Search for the cell housing the specified text and yield its [x, y] center coordinate. 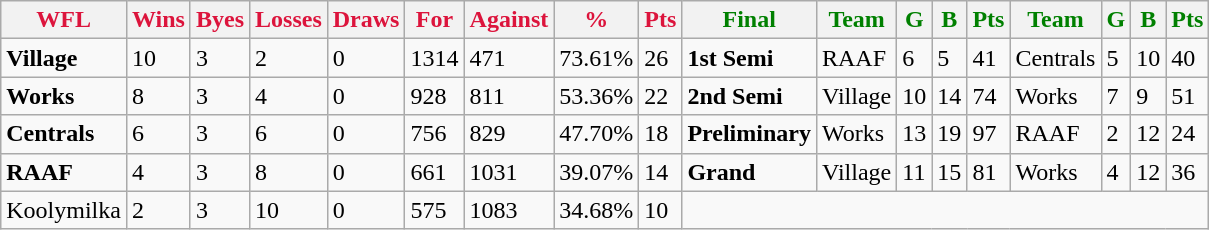
Wins [158, 20]
7 [1116, 96]
36 [1188, 172]
WFL [64, 20]
73.61% [596, 58]
74 [988, 96]
Draws [366, 20]
928 [434, 96]
53.36% [596, 96]
Preliminary [750, 134]
81 [988, 172]
1314 [434, 58]
811 [509, 96]
Final [750, 20]
51 [1188, 96]
829 [509, 134]
39.07% [596, 172]
13 [914, 134]
1st Semi [750, 58]
26 [660, 58]
15 [950, 172]
Grand [750, 172]
2nd Semi [750, 96]
97 [988, 134]
40 [1188, 58]
575 [434, 210]
34.68% [596, 210]
24 [1188, 134]
Losses [289, 20]
756 [434, 134]
For [434, 20]
47.70% [596, 134]
471 [509, 58]
% [596, 20]
9 [1148, 96]
11 [914, 172]
Byes [220, 20]
19 [950, 134]
1083 [509, 210]
1031 [509, 172]
Against [509, 20]
Koolymilka [64, 210]
661 [434, 172]
41 [988, 58]
18 [660, 134]
22 [660, 96]
